Provide the (X, Y) coordinate of the cell's center where the given text is located.  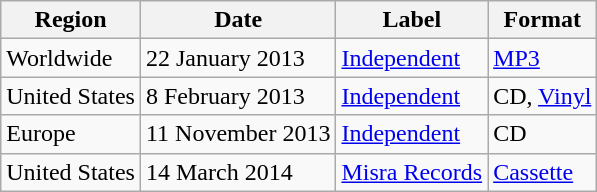
CD, Vinyl (542, 96)
11 November 2013 (238, 134)
Label (412, 20)
Region (71, 20)
Date (238, 20)
Cassette (542, 172)
CD (542, 134)
MP3 (542, 58)
14 March 2014 (238, 172)
22 January 2013 (238, 58)
Format (542, 20)
Misra Records (412, 172)
Europe (71, 134)
8 February 2013 (238, 96)
Worldwide (71, 58)
